Output the (x, y) coordinate of the center of the cell containing the given text.  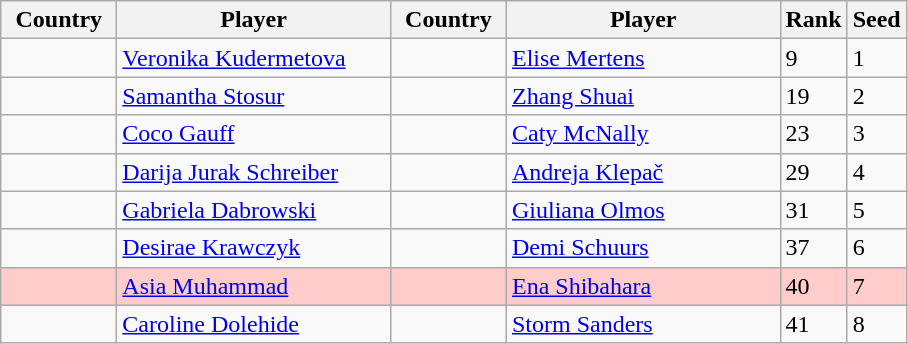
2 (876, 96)
Rank (814, 20)
37 (814, 248)
Caty McNally (643, 134)
Darija Jurak Schreiber (254, 172)
Gabriela Dabrowski (254, 210)
Giuliana Olmos (643, 210)
1 (876, 58)
5 (876, 210)
Coco Gauff (254, 134)
3 (876, 134)
Seed (876, 20)
31 (814, 210)
29 (814, 172)
9 (814, 58)
Zhang Shuai (643, 96)
Caroline Dolehide (254, 324)
41 (814, 324)
Storm Sanders (643, 324)
Andreja Klepač (643, 172)
Desirae Krawczyk (254, 248)
Veronika Kudermetova (254, 58)
40 (814, 286)
Ena Shibahara (643, 286)
4 (876, 172)
Elise Mertens (643, 58)
Samantha Stosur (254, 96)
Asia Muhammad (254, 286)
7 (876, 286)
19 (814, 96)
23 (814, 134)
6 (876, 248)
8 (876, 324)
Demi Schuurs (643, 248)
